Search for the cell housing the specified text and yield its (x, y) center coordinate. 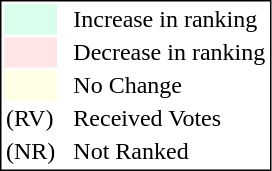
No Change (170, 85)
Increase in ranking (170, 19)
Received Votes (170, 119)
(NR) (30, 151)
(RV) (30, 119)
Not Ranked (170, 151)
Decrease in ranking (170, 53)
